Locate the cell with the specified text and output its (x, y) center coordinate. 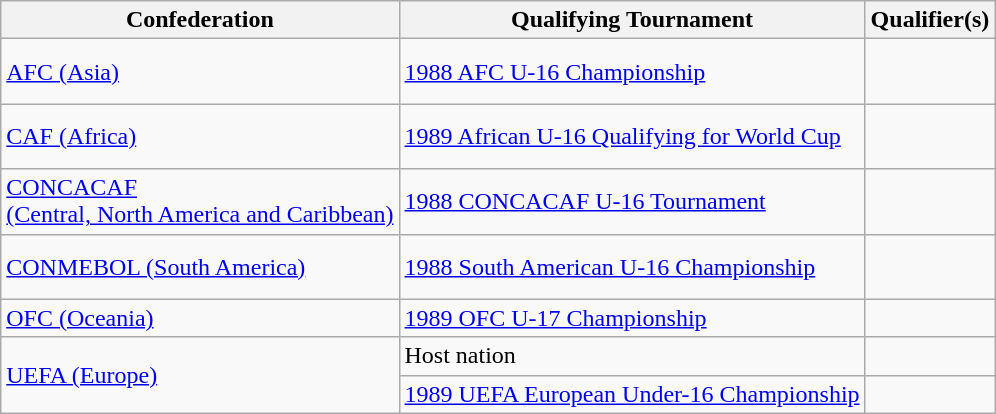
Qualifier(s) (930, 20)
CONCACAF (Central, North America and Caribbean) (200, 202)
Qualifying Tournament (632, 20)
1989 OFC U-17 Championship (632, 318)
OFC (Oceania) (200, 318)
UEFA (Europe) (200, 375)
CONMEBOL (South America) (200, 266)
1988 AFC U-16 Championship (632, 72)
AFC (Asia) (200, 72)
CAF (Africa) (200, 136)
Confederation (200, 20)
1989 African U-16 Qualifying for World Cup (632, 136)
1989 UEFA European Under-16 Championship (632, 394)
1988 South American U-16 Championship (632, 266)
1988 CONCACAF U-16 Tournament (632, 202)
Host nation (632, 356)
